Capture the cell that displays the provided text and extract its [X, Y] central coordinate. 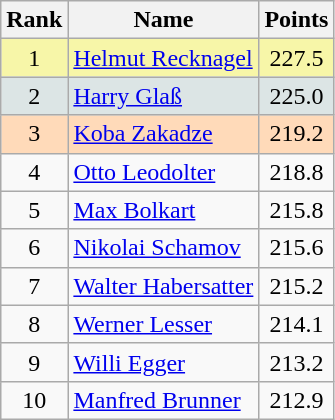
6 [34, 248]
10 [34, 400]
215.2 [296, 286]
Werner Lesser [164, 324]
Willi Egger [164, 362]
215.6 [296, 248]
7 [34, 286]
218.8 [296, 172]
219.2 [296, 134]
5 [34, 210]
3 [34, 134]
Name [164, 20]
Rank [34, 20]
Helmut Recknagel [164, 58]
Max Bolkart [164, 210]
Manfred Brunner [164, 400]
Nikolai Schamov [164, 248]
215.8 [296, 210]
2 [34, 96]
8 [34, 324]
227.5 [296, 58]
225.0 [296, 96]
Points [296, 20]
Harry Glaß [164, 96]
213.2 [296, 362]
212.9 [296, 400]
214.1 [296, 324]
4 [34, 172]
Otto Leodolter [164, 172]
Koba Zakadze [164, 134]
9 [34, 362]
1 [34, 58]
Walter Habersatter [164, 286]
